For the text-containing cell, return its midpoint in [X, Y] coordinate format. 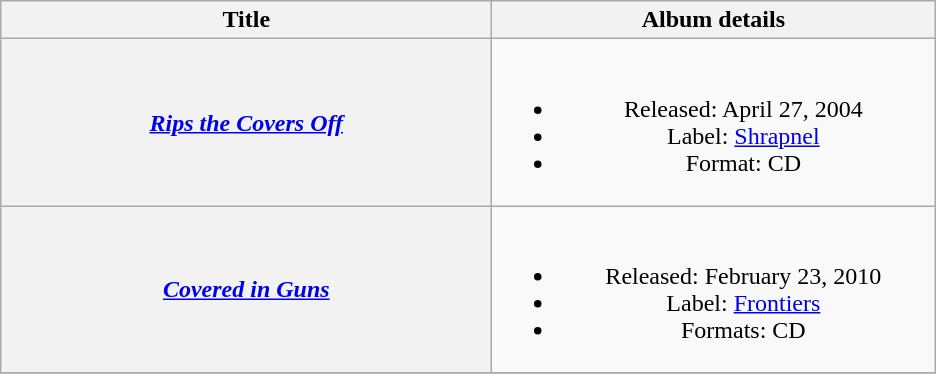
Released: February 23, 2010Label: FrontiersFormats: CD [714, 290]
Released: April 27, 2004Label: ShrapnelFormat: CD [714, 122]
Title [246, 20]
Rips the Covers Off [246, 122]
Covered in Guns [246, 290]
Album details [714, 20]
